Detect which cell encompasses the target text, then output its (X, Y) center coordinate. 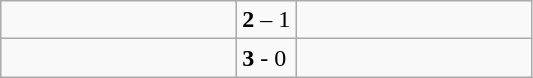
3 - 0 (266, 58)
2 – 1 (266, 20)
